Identify which cell holds the provided text, then report its [X, Y] central coordinate. 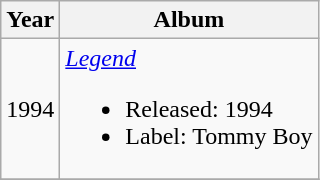
Album [189, 20]
Year [30, 20]
1994 [30, 109]
LegendReleased: 1994Label: Tommy Boy [189, 109]
